Identify which cell holds the provided text, then report its (X, Y) central coordinate. 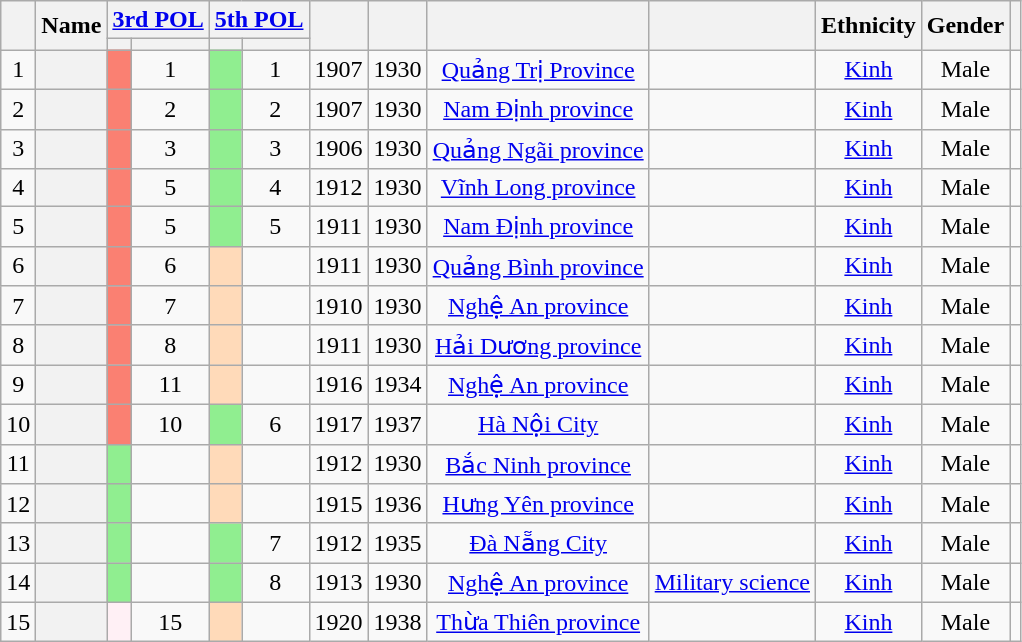
1936 (398, 504)
1938 (398, 622)
Quảng Trị Province (538, 70)
Hưng Yên province (538, 504)
1913 (338, 583)
Gender (965, 26)
Vĩnh Long province (538, 188)
5th POL (259, 20)
1906 (338, 149)
12 (18, 504)
14 (18, 583)
Military science (732, 583)
Ethnicity (869, 26)
3rd POL (158, 20)
1910 (338, 306)
1917 (338, 424)
9 (18, 385)
Name (72, 26)
1915 (338, 504)
Quảng Ngãi province (538, 149)
13 (18, 543)
Quảng Bình province (538, 266)
1937 (398, 424)
Thừa Thiên province (538, 622)
Hà Nội City (538, 424)
1920 (338, 622)
Hải Dương province (538, 345)
Bắc Ninh province (538, 464)
1934 (398, 385)
1916 (338, 385)
Đà Nẵng City (538, 543)
1935 (398, 543)
